Return [x, y] of the center of cell containing provided text 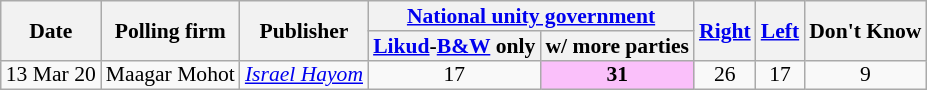
Left [780, 30]
Publisher [304, 30]
Israel Hayom [304, 75]
National unity government [531, 16]
13 Mar 20 [51, 75]
Date [51, 30]
Polling firm [170, 30]
Don't Know [865, 30]
9 [865, 75]
31 [617, 75]
w/ more parties [617, 46]
Right [725, 30]
Likud-B&W only [454, 46]
Maagar Mohot [170, 75]
26 [725, 75]
